Detect which cell encompasses the target text, then output its [X, Y] center coordinate. 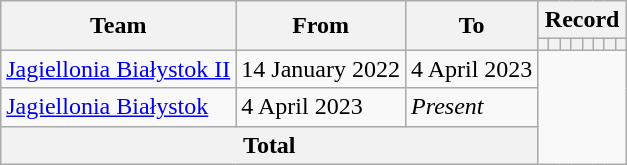
Jagiellonia Białystok II [118, 69]
Team [118, 26]
Record [582, 20]
Jagiellonia Białystok [118, 107]
To [471, 26]
Present [471, 107]
14 January 2022 [321, 69]
Total [270, 145]
From [321, 26]
